Provide the (X, Y) coordinate of the cell's center where the given text is located.  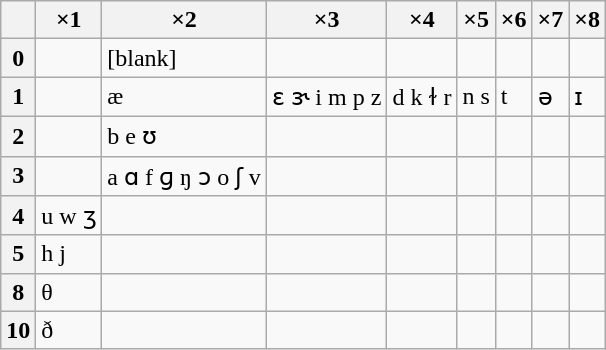
0 (18, 58)
[blank] (184, 58)
5 (18, 254)
t (514, 97)
a ɑ f ɡ ŋ ɔ o ʃ v (184, 176)
4 (18, 216)
×5 (476, 20)
d k ɫ r (422, 97)
×1 (69, 20)
n s (476, 97)
3 (18, 176)
b e ʊ (184, 136)
ɛ ɝ i m p z (326, 97)
2 (18, 136)
×7 (550, 20)
h j (69, 254)
×3 (326, 20)
ə (550, 97)
ɪ (588, 97)
×8 (588, 20)
×6 (514, 20)
10 (18, 330)
æ (184, 97)
ð (69, 330)
u w ʒ (69, 216)
×2 (184, 20)
×4 (422, 20)
θ (69, 292)
8 (18, 292)
1 (18, 97)
